For the text-containing cell, return its midpoint in (X, Y) coordinate format. 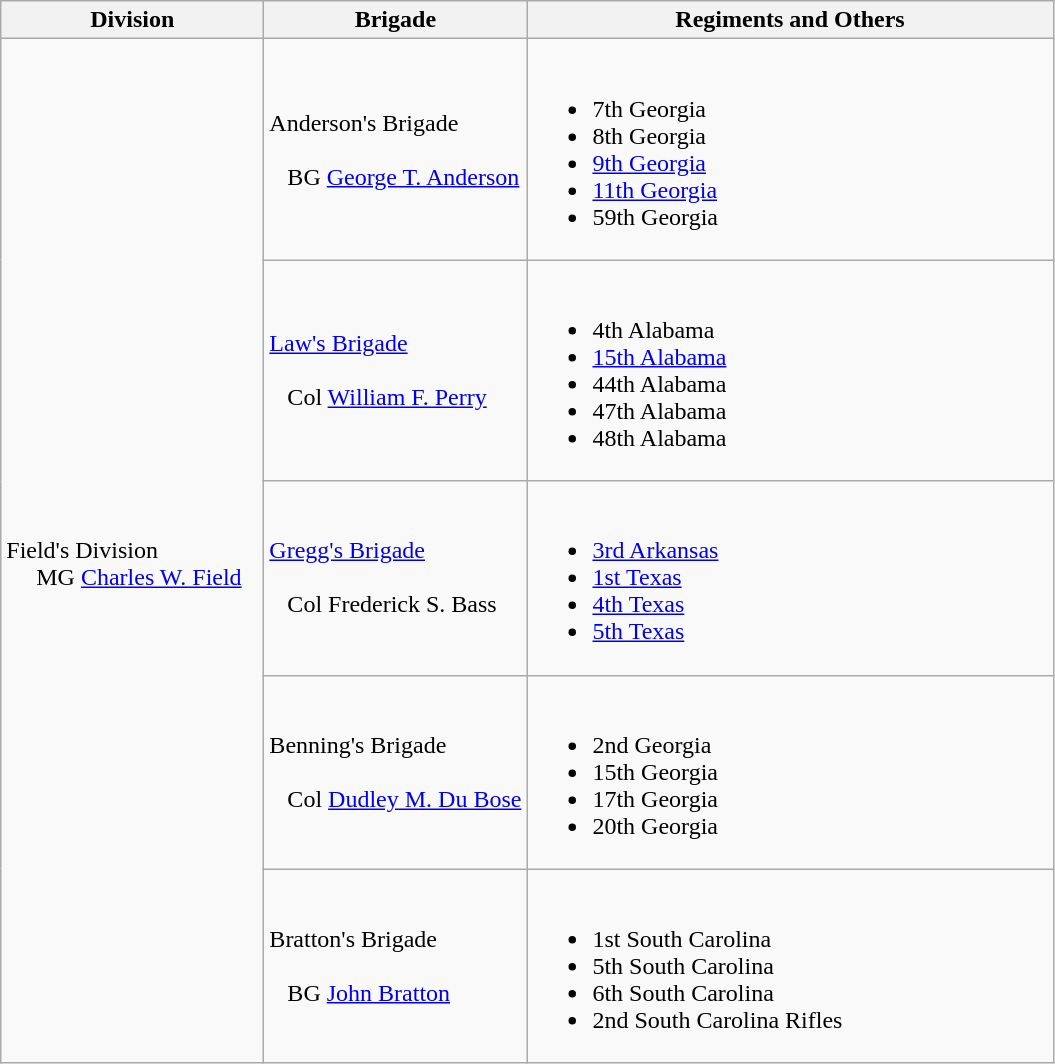
2nd Georgia15th Georgia17th Georgia20th Georgia (790, 772)
Gregg's Brigade Col Frederick S. Bass (396, 578)
Division (132, 20)
Bratton's Brigade BG John Bratton (396, 966)
Anderson's Brigade BG George T. Anderson (396, 150)
4th Alabama15th Alabama44th Alabama47th Alabama48th Alabama (790, 370)
1st South Carolina5th South Carolina6th South Carolina2nd South Carolina Rifles (790, 966)
3rd Arkansas1st Texas4th Texas5th Texas (790, 578)
Field's Division MG Charles W. Field (132, 551)
Law's Brigade Col William F. Perry (396, 370)
7th Georgia8th Georgia9th Georgia11th Georgia59th Georgia (790, 150)
Regiments and Others (790, 20)
Benning's Brigade Col Dudley M. Du Bose (396, 772)
Brigade (396, 20)
